Determine the (x, y) coordinate at the center of the cell enclosing the given text.  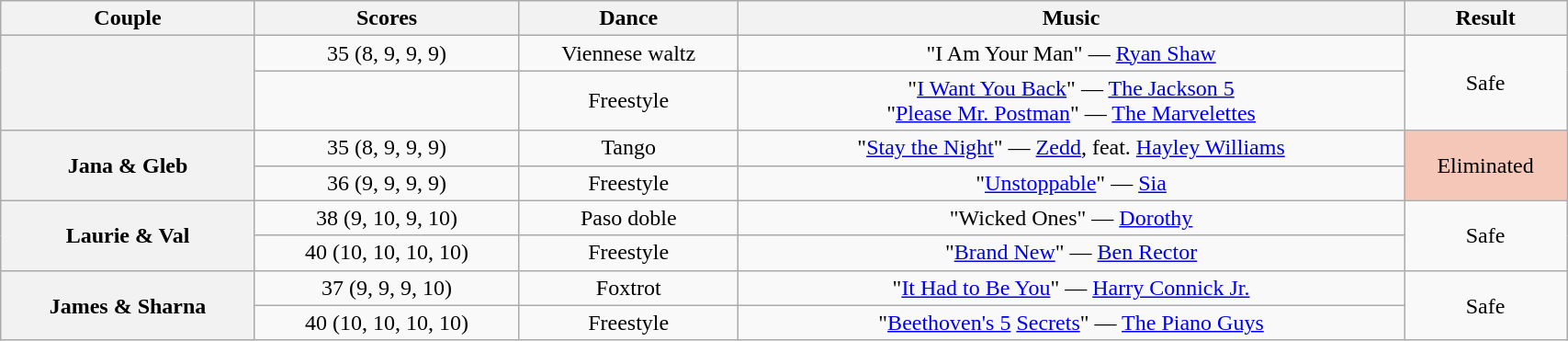
Couple (128, 18)
37 (9, 9, 9, 10) (387, 288)
Music (1071, 18)
"Beethoven's 5 Secrets" — The Piano Guys (1071, 323)
James & Sharna (128, 305)
Foxtrot (628, 288)
Paso doble (628, 218)
Scores (387, 18)
Laurie & Val (128, 235)
"Brand New" — Ben Rector (1071, 253)
"Unstoppable" — Sia (1071, 183)
Jana & Gleb (128, 165)
36 (9, 9, 9, 9) (387, 183)
"Stay the Night" — Zedd, feat. Hayley Williams (1071, 148)
"Wicked Ones" — Dorothy (1071, 218)
"It Had to Be You" — Harry Connick Jr. (1071, 288)
"I Am Your Man" — Ryan Shaw (1071, 53)
Eliminated (1486, 165)
Viennese waltz (628, 53)
Dance (628, 18)
Result (1486, 18)
38 (9, 10, 9, 10) (387, 218)
Tango (628, 148)
"I Want You Back" — The Jackson 5"Please Mr. Postman" — The Marvelettes (1071, 101)
